From the cell containing the given text, extract its center point as [x, y] coordinate. 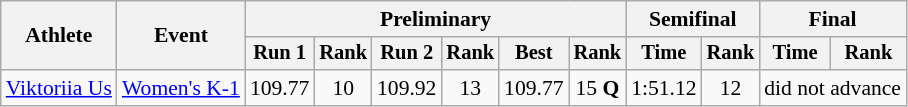
109.92 [406, 88]
Semifinal [692, 19]
did not advance [832, 88]
13 [470, 88]
12 [731, 88]
Viktoriia Us [59, 88]
Event [181, 36]
Best [534, 54]
Run 2 [406, 54]
Run 1 [280, 54]
1:51.12 [664, 88]
15 Q [598, 88]
10 [343, 88]
Women's K-1 [181, 88]
Preliminary [436, 19]
Athlete [59, 36]
Final [832, 19]
